For the text-containing cell, return its midpoint in [X, Y] coordinate format. 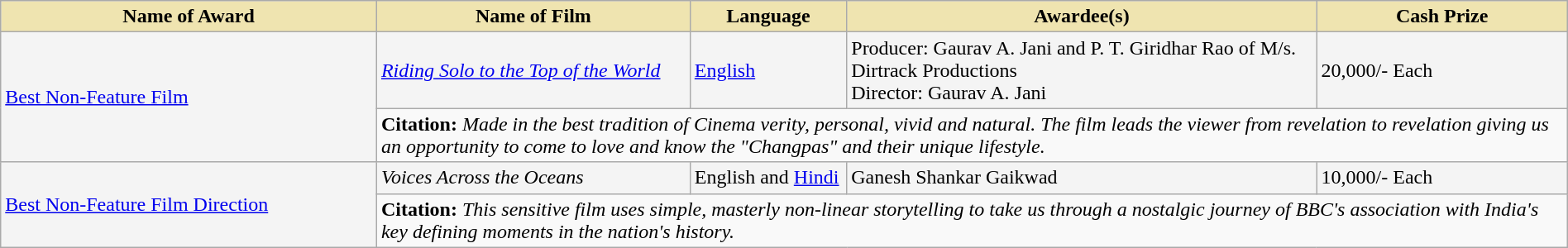
Voices Across the Oceans [533, 178]
Cash Prize [1442, 17]
Riding Solo to the Top of the World [533, 70]
10,000/- Each [1442, 178]
Awardee(s) [1082, 17]
English and Hindi [767, 178]
Name of Film [533, 17]
Name of Award [189, 17]
English [767, 70]
Producer: Gaurav A. Jani and P. T. Giridhar Rao of M/s. Dirtrack ProductionsDirector: Gaurav A. Jani [1082, 70]
20,000/- Each [1442, 70]
Best Non-Feature Film [189, 98]
Language [767, 17]
Ganesh Shankar Gaikwad [1082, 178]
Best Non-Feature Film Direction [189, 205]
